Pinpoint the cell where the given text exists, returning its [x, y] midpoint coordinate. 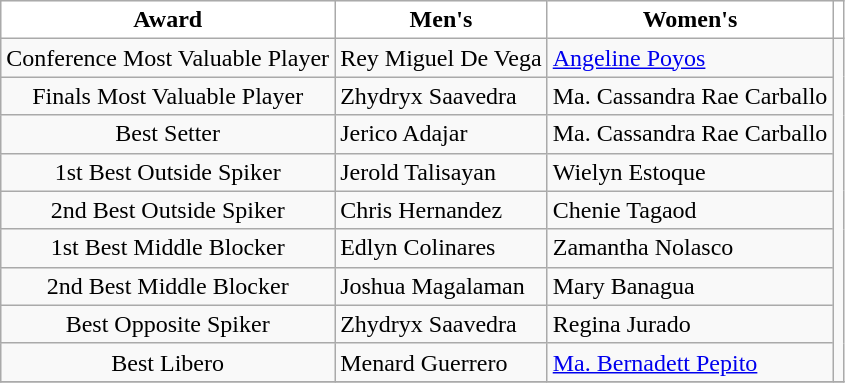
1st Best Outside Spiker [168, 172]
Best Libero [168, 362]
Angeline Poyos [690, 58]
Men's [442, 20]
Jerold Talisayan [442, 172]
Women's [690, 20]
Wielyn Estoque [690, 172]
Rey Miguel De Vega [442, 58]
1st Best Middle Blocker [168, 248]
Chenie Tagaod [690, 210]
Zamantha Nolasco [690, 248]
Chris Hernandez [442, 210]
Award [168, 20]
2nd Best Outside Spiker [168, 210]
Joshua Magalaman [442, 286]
Best Opposite Spiker [168, 324]
Edlyn Colinares [442, 248]
2nd Best Middle Blocker [168, 286]
Finals Most Valuable Player [168, 96]
Jerico Adajar [442, 134]
Menard Guerrero [442, 362]
Ma. Bernadett Pepito [690, 362]
Regina Jurado [690, 324]
Mary Banagua [690, 286]
Conference Most Valuable Player [168, 58]
Best Setter [168, 134]
